From the cell containing the given text, extract its center point as [x, y] coordinate. 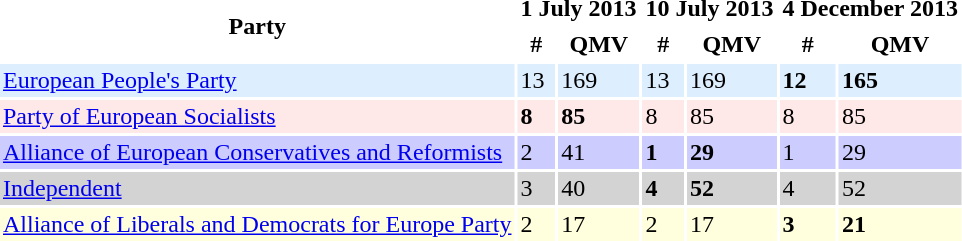
European People's Party [257, 80]
Alliance of European Conservatives and Reformists [257, 152]
12 [808, 80]
41 [598, 152]
Party of European Socialists [257, 116]
Alliance of Liberals and Democrats for Europe Party [257, 224]
165 [900, 80]
Independent [257, 188]
21 [900, 224]
40 [598, 188]
